From the cell containing the given text, extract its center point as (X, Y) coordinate. 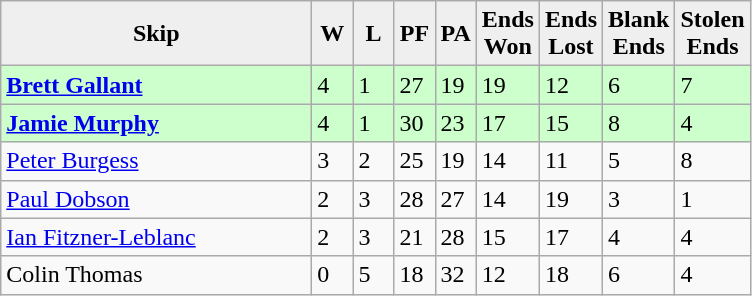
W (332, 34)
Jamie Murphy (156, 123)
Skip (156, 34)
L (374, 34)
Ends Lost (570, 34)
PF (414, 34)
23 (456, 123)
Colin Thomas (156, 275)
25 (414, 161)
Peter Burgess (156, 161)
Brett Gallant (156, 85)
Paul Dobson (156, 199)
30 (414, 123)
7 (712, 85)
Blank Ends (639, 34)
Stolen Ends (712, 34)
0 (332, 275)
32 (456, 275)
Ian Fitzner-Leblanc (156, 237)
PA (456, 34)
21 (414, 237)
Ends Won (508, 34)
11 (570, 161)
